Locate the cell with the specified text and output its [x, y] center coordinate. 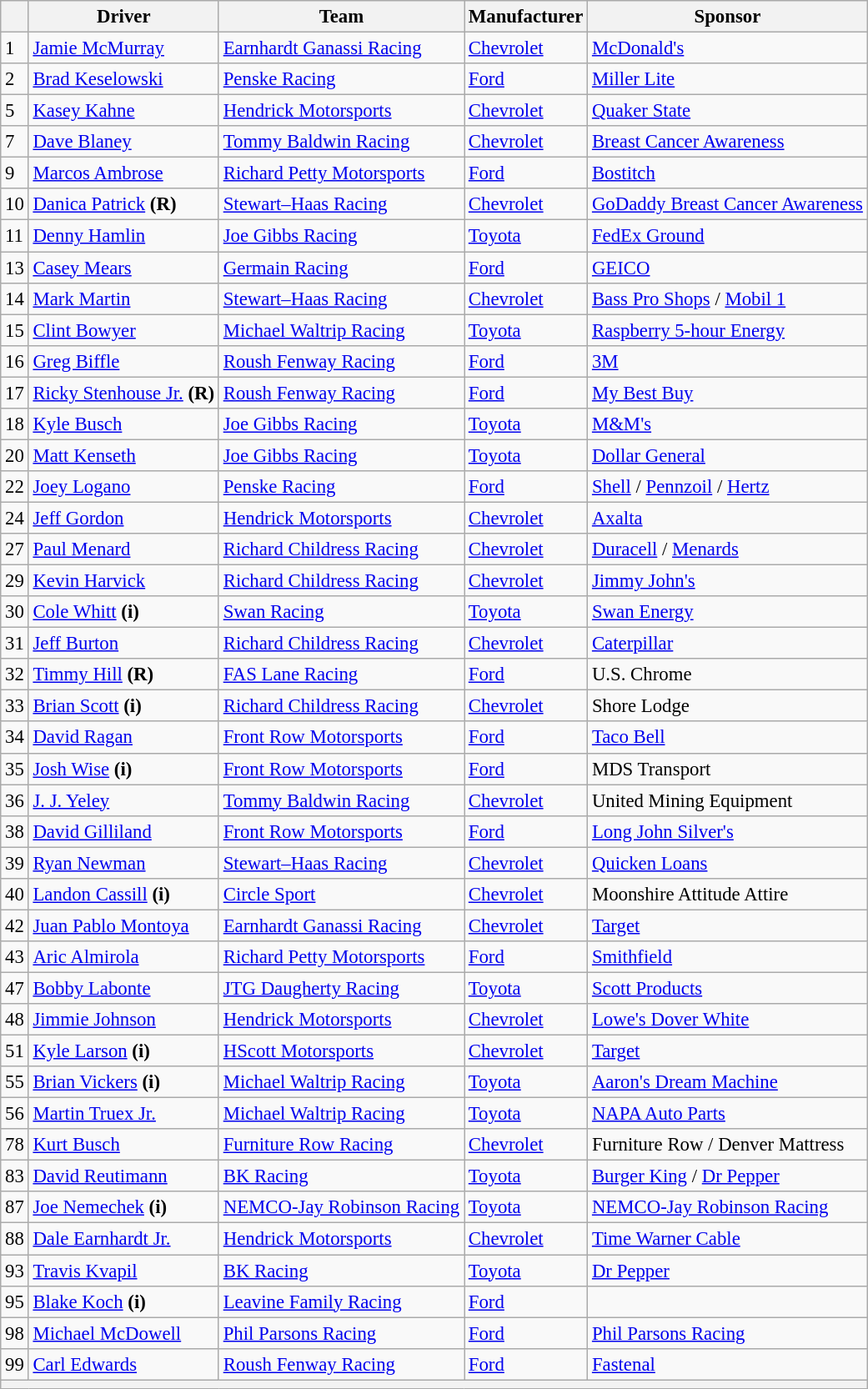
Kevin Harvick [123, 581]
GEICO [728, 268]
2 [15, 79]
32 [15, 674]
51 [15, 1051]
33 [15, 706]
56 [15, 1114]
Clint Bowyer [123, 330]
My Best Buy [728, 393]
7 [15, 142]
Long John Silver's [728, 831]
Marcos Ambrose [123, 173]
11 [15, 236]
Denny Hamlin [123, 236]
Greg Biffle [123, 361]
9 [15, 173]
Aaron's Dream Machine [728, 1082]
Team [341, 17]
Sponsor [728, 17]
Jeff Burton [123, 644]
FedEx Ground [728, 236]
99 [15, 1364]
Matt Kenseth [123, 455]
Jimmy John's [728, 581]
15 [15, 330]
10 [15, 204]
Dale Earnhardt Jr. [123, 1239]
Taco Bell [728, 738]
Jamie McMurray [123, 48]
Michael McDowell [123, 1333]
Travis Kvapil [123, 1271]
40 [15, 895]
Bass Pro Shops / Mobil 1 [728, 298]
J. J. Yeley [123, 800]
MDS Transport [728, 769]
55 [15, 1082]
Driver [123, 17]
27 [15, 549]
22 [15, 487]
16 [15, 361]
18 [15, 424]
FAS Lane Racing [341, 674]
31 [15, 644]
Josh Wise (i) [123, 769]
Kasey Kahne [123, 111]
Aric Almirola [123, 957]
34 [15, 738]
Kyle Larson (i) [123, 1051]
Cole Whitt (i) [123, 612]
Mark Martin [123, 298]
Martin Truex Jr. [123, 1114]
Lowe's Dover White [728, 1020]
Landon Cassill (i) [123, 895]
United Mining Equipment [728, 800]
Quaker State [728, 111]
M&M's [728, 424]
NAPA Auto Parts [728, 1114]
78 [15, 1145]
Shell / Pennzoil / Hertz [728, 487]
Carl Edwards [123, 1364]
Kyle Busch [123, 424]
GoDaddy Breast Cancer Awareness [728, 204]
Bostitch [728, 173]
Swan Energy [728, 612]
Smithfield [728, 957]
Miller Lite [728, 79]
1 [15, 48]
Duracell / Menards [728, 549]
20 [15, 455]
95 [15, 1301]
Scott Products [728, 988]
Dr Pepper [728, 1271]
3M [728, 361]
87 [15, 1208]
Axalta [728, 518]
14 [15, 298]
Caterpillar [728, 644]
Joe Nemechek (i) [123, 1208]
Moonshire Attitude Attire [728, 895]
39 [15, 863]
Furniture Row / Denver Mattress [728, 1145]
Paul Menard [123, 549]
24 [15, 518]
Brad Keselowski [123, 79]
83 [15, 1176]
Casey Mears [123, 268]
David Gilliland [123, 831]
David Reutimann [123, 1176]
Swan Racing [341, 612]
43 [15, 957]
Time Warner Cable [728, 1239]
36 [15, 800]
Danica Patrick (R) [123, 204]
Raspberry 5-hour Energy [728, 330]
93 [15, 1271]
Blake Koch (i) [123, 1301]
Fastenal [728, 1364]
38 [15, 831]
42 [15, 925]
Ryan Newman [123, 863]
Manufacturer [525, 17]
Timmy Hill (R) [123, 674]
Brian Vickers (i) [123, 1082]
98 [15, 1333]
Breast Cancer Awareness [728, 142]
13 [15, 268]
Juan Pablo Montoya [123, 925]
48 [15, 1020]
McDonald's [728, 48]
17 [15, 393]
88 [15, 1239]
29 [15, 581]
David Ragan [123, 738]
Joey Logano [123, 487]
Jeff Gordon [123, 518]
Burger King / Dr Pepper [728, 1176]
JTG Daugherty Racing [341, 988]
Dollar General [728, 455]
Leavine Family Racing [341, 1301]
Brian Scott (i) [123, 706]
Quicken Loans [728, 863]
Shore Lodge [728, 706]
35 [15, 769]
Bobby Labonte [123, 988]
Dave Blaney [123, 142]
5 [15, 111]
Kurt Busch [123, 1145]
HScott Motorsports [341, 1051]
Germain Racing [341, 268]
Ricky Stenhouse Jr. (R) [123, 393]
Jimmie Johnson [123, 1020]
Circle Sport [341, 895]
U.S. Chrome [728, 674]
30 [15, 612]
Furniture Row Racing [341, 1145]
47 [15, 988]
